Provide the [X, Y] coordinate of the cell's center where the given text is located.  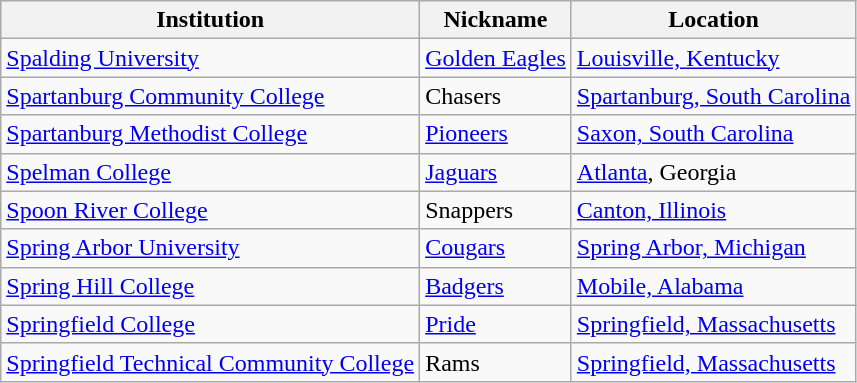
Golden Eagles [496, 58]
Chasers [496, 96]
Snappers [496, 210]
Louisville, Kentucky [714, 58]
Spartanburg, South Carolina [714, 96]
Jaguars [496, 172]
Pride [496, 324]
Spelman College [210, 172]
Springfield Technical Community College [210, 362]
Atlanta, Georgia [714, 172]
Spring Arbor University [210, 248]
Canton, Illinois [714, 210]
Badgers [496, 286]
Saxon, South Carolina [714, 134]
Spalding University [210, 58]
Cougars [496, 248]
Spartanburg Methodist College [210, 134]
Institution [210, 20]
Springfield College [210, 324]
Spartanburg Community College [210, 96]
Spring Hill College [210, 286]
Spring Arbor, Michigan [714, 248]
Nickname [496, 20]
Pioneers [496, 134]
Spoon River College [210, 210]
Location [714, 20]
Mobile, Alabama [714, 286]
Rams [496, 362]
